Pinpoint the cell where the given text exists, returning its (x, y) midpoint coordinate. 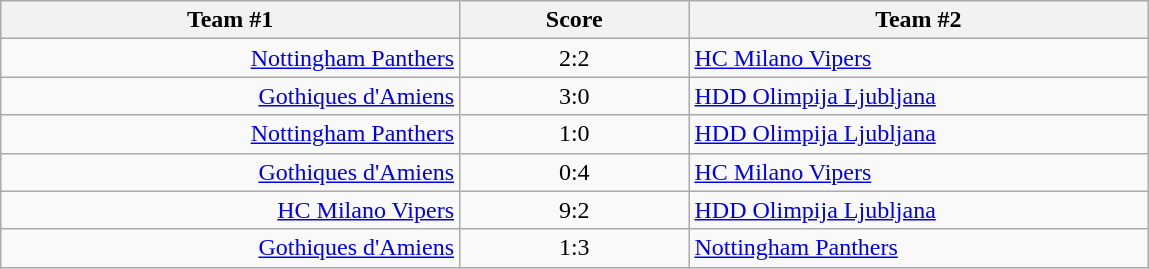
Team #2 (918, 20)
1:0 (574, 134)
2:2 (574, 58)
3:0 (574, 96)
0:4 (574, 172)
9:2 (574, 210)
Score (574, 20)
Team #1 (230, 20)
1:3 (574, 248)
